Provide the [x, y] coordinate of the cell's center where the given text is located.  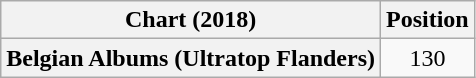
Position [428, 20]
130 [428, 58]
Belgian Albums (Ultratop Flanders) [191, 58]
Chart (2018) [191, 20]
